Determine the (x, y) coordinate at the center of the cell enclosing the given text.  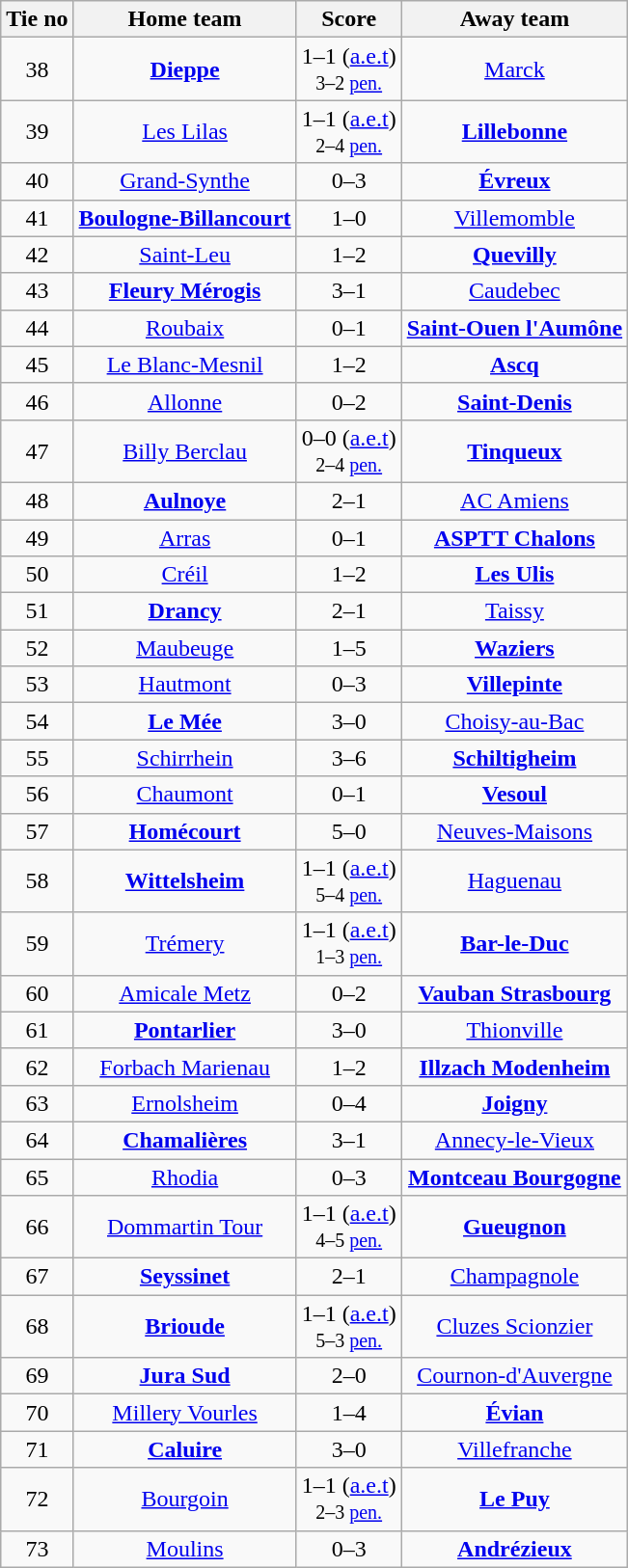
1–0 (349, 218)
Annecy-le-Vieux (514, 1140)
Créil (185, 575)
Gueugnon (514, 1227)
51 (37, 611)
Villemomble (514, 218)
Cournon-d'Auvergne (514, 1376)
Andrézieux (514, 1549)
65 (37, 1177)
Les Lilas (185, 131)
Saint-Denis (514, 401)
Joigny (514, 1103)
49 (37, 537)
Forbach Marienau (185, 1067)
Away team (514, 19)
52 (37, 648)
Chamalières (185, 1140)
47 (37, 451)
Cluzes Scionzier (514, 1327)
66 (37, 1227)
Waziers (514, 648)
Chaumont (185, 795)
61 (37, 1030)
Ascq (514, 365)
58 (37, 881)
ASPTT Chalons (514, 537)
Boulogne-Billancourt (185, 218)
54 (37, 721)
44 (37, 328)
Marck (514, 69)
45 (37, 365)
Brioude (185, 1327)
Billy Berclau (185, 451)
Villefranche (514, 1449)
Montceau Bourgogne (514, 1177)
Caudebec (514, 291)
Thionville (514, 1030)
Neuves-Maisons (514, 831)
59 (37, 943)
60 (37, 993)
Seyssinet (185, 1277)
Illzach Modenheim (514, 1067)
40 (37, 181)
Choisy-au-Bac (514, 721)
46 (37, 401)
70 (37, 1413)
50 (37, 575)
42 (37, 255)
1–1 (a.e.t) 2–4 pen. (349, 131)
Quevilly (514, 255)
0–0 (a.e.t) 2–4 pen. (349, 451)
Villepinte (514, 685)
Le Puy (514, 1499)
Hautmont (185, 685)
1–1 (a.e.t) 3–2 pen. (349, 69)
1–1 (a.e.t) 4–5 pen. (349, 1227)
Saint-Leu (185, 255)
Champagnole (514, 1277)
Bourgoin (185, 1499)
Vesoul (514, 795)
Le Mée (185, 721)
64 (37, 1140)
Saint-Ouen l'Aumône (514, 328)
1–1 (a.e.t) 5–3 pen. (349, 1327)
53 (37, 685)
73 (37, 1549)
Drancy (185, 611)
3–6 (349, 758)
Évreux (514, 181)
0–4 (349, 1103)
Millery Vourles (185, 1413)
Roubaix (185, 328)
67 (37, 1277)
Bar-le-Duc (514, 943)
1–1 (a.e.t) 1–3 pen. (349, 943)
Pontarlier (185, 1030)
Évian (514, 1413)
Amicale Metz (185, 993)
43 (37, 291)
71 (37, 1449)
Haguenau (514, 881)
Taissy (514, 611)
56 (37, 795)
72 (37, 1499)
69 (37, 1376)
1–1 (a.e.t) 5–4 pen. (349, 881)
Wittelsheim (185, 881)
Moulins (185, 1549)
Fleury Mérogis (185, 291)
57 (37, 831)
Tie no (37, 19)
Caluire (185, 1449)
Vauban Strasbourg (514, 993)
Allonne (185, 401)
Le Blanc-Mesnil (185, 365)
63 (37, 1103)
Dieppe (185, 69)
39 (37, 131)
Trémery (185, 943)
1–5 (349, 648)
Aulnoye (185, 500)
Homécourt (185, 831)
Ernolsheim (185, 1103)
5–0 (349, 831)
Rhodia (185, 1177)
Dommartin Tour (185, 1227)
62 (37, 1067)
Schirrhein (185, 758)
41 (37, 218)
38 (37, 69)
Arras (185, 537)
Les Ulis (514, 575)
68 (37, 1327)
Schiltigheim (514, 758)
Tinqueux (514, 451)
Maubeuge (185, 648)
55 (37, 758)
Score (349, 19)
1–1 (a.e.t) 2–3 pen. (349, 1499)
48 (37, 500)
Lillebonne (514, 131)
1–4 (349, 1413)
2–0 (349, 1376)
Jura Sud (185, 1376)
Home team (185, 19)
AC Amiens (514, 500)
Grand-Synthe (185, 181)
